Locate the cell with the specified text and output its (x, y) center coordinate. 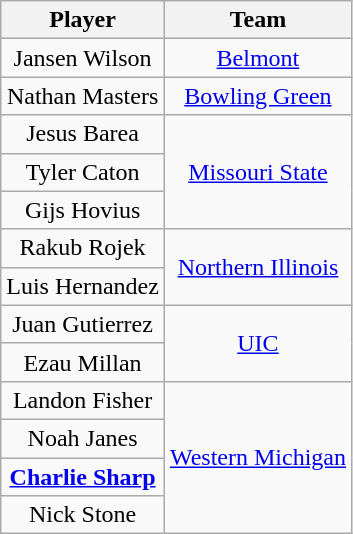
Missouri State (258, 172)
Northern Illinois (258, 267)
Charlie Sharp (83, 477)
Western Michigan (258, 457)
Player (83, 20)
Ezau Millan (83, 362)
Belmont (258, 58)
Bowling Green (258, 96)
Jansen Wilson (83, 58)
UIC (258, 343)
Tyler Caton (83, 172)
Gijs Hovius (83, 210)
Landon Fisher (83, 400)
Luis Hernandez (83, 286)
Rakub Rojek (83, 248)
Noah Janes (83, 438)
Nick Stone (83, 515)
Juan Gutierrez (83, 324)
Nathan Masters (83, 96)
Jesus Barea (83, 134)
Team (258, 20)
